Identify which cell holds the provided text, then report its (x, y) central coordinate. 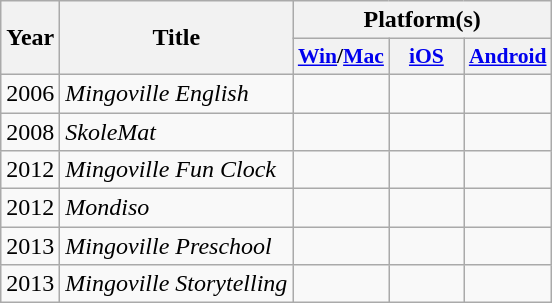
Android (508, 57)
2006 (30, 93)
iOS (426, 57)
Platform(s) (422, 20)
Mingoville English (176, 93)
Win/Mac (341, 57)
Mingoville Storytelling (176, 284)
Mingoville Preschool (176, 246)
2008 (30, 131)
SkoleMat (176, 131)
Mingoville Fun Clock (176, 170)
Year (30, 38)
Title (176, 38)
Mondiso (176, 208)
